From the cell containing the given text, extract its center point as (x, y) coordinate. 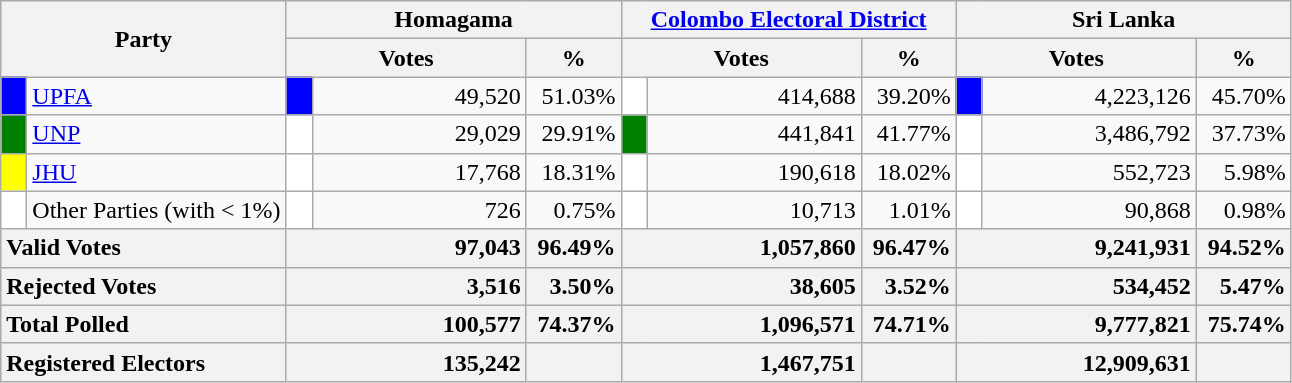
74.37% (574, 324)
38,605 (741, 286)
49,520 (419, 96)
18.31% (574, 172)
Colombo Electoral District (788, 20)
18.02% (908, 172)
75.74% (1244, 324)
90,868 (1089, 210)
29.91% (574, 134)
3.52% (908, 286)
41.77% (908, 134)
4,223,126 (1089, 96)
1,467,751 (741, 362)
Party (144, 39)
190,618 (754, 172)
29,029 (419, 134)
9,777,821 (1076, 324)
726 (419, 210)
94.52% (1244, 248)
10,713 (754, 210)
Homagama (454, 20)
JHU (156, 172)
39.20% (908, 96)
Valid Votes (144, 248)
12,909,631 (1076, 362)
3.50% (574, 286)
1.01% (908, 210)
441,841 (754, 134)
5.98% (1244, 172)
3,516 (406, 286)
552,723 (1089, 172)
0.75% (574, 210)
97,043 (406, 248)
17,768 (419, 172)
Other Parties (with < 1%) (156, 210)
Registered Electors (144, 362)
UNP (156, 134)
5.47% (1244, 286)
51.03% (574, 96)
135,242 (406, 362)
Rejected Votes (144, 286)
45.70% (1244, 96)
3,486,792 (1089, 134)
96.49% (574, 248)
Total Polled (144, 324)
414,688 (754, 96)
74.71% (908, 324)
96.47% (908, 248)
Sri Lanka (1124, 20)
1,057,860 (741, 248)
UPFA (156, 96)
1,096,571 (741, 324)
100,577 (406, 324)
37.73% (1244, 134)
9,241,931 (1076, 248)
0.98% (1244, 210)
534,452 (1076, 286)
